Capture the cell that displays the provided text and extract its [X, Y] central coordinate. 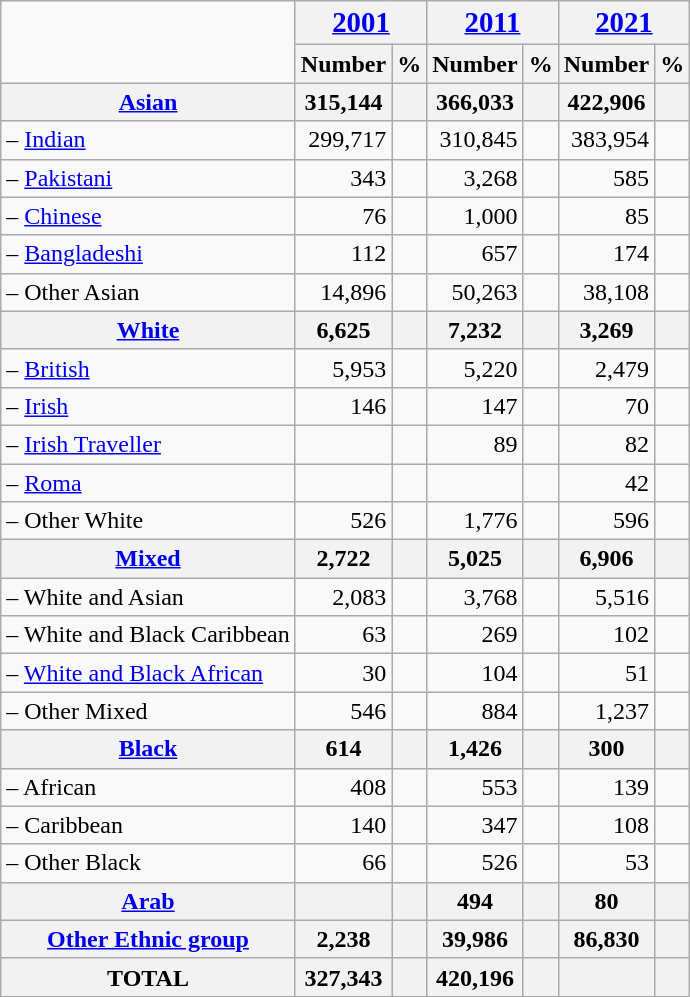
174 [606, 254]
3,269 [606, 330]
Other Ethnic group [148, 939]
299,717 [343, 140]
884 [475, 711]
3,768 [475, 597]
5,516 [606, 597]
– Irish [148, 406]
5,220 [475, 368]
7,232 [475, 330]
– White and Black Caribbean [148, 635]
Arab [148, 901]
82 [606, 444]
53 [606, 863]
366,033 [475, 102]
– White and Black African [148, 673]
494 [475, 901]
66 [343, 863]
Black [148, 749]
408 [343, 787]
300 [606, 749]
5,025 [475, 559]
– African [148, 787]
– Caribbean [148, 825]
39,986 [475, 939]
85 [606, 216]
1,000 [475, 216]
269 [475, 635]
42 [606, 483]
140 [343, 825]
– Chinese [148, 216]
310,845 [475, 140]
89 [475, 444]
TOTAL [148, 977]
70 [606, 406]
614 [343, 749]
– Other Black [148, 863]
1,237 [606, 711]
104 [475, 673]
139 [606, 787]
2021 [624, 23]
347 [475, 825]
– Other Asian [148, 292]
2,238 [343, 939]
585 [606, 178]
14,896 [343, 292]
546 [343, 711]
327,343 [343, 977]
51 [606, 673]
– Roma [148, 483]
2,479 [606, 368]
38,108 [606, 292]
86,830 [606, 939]
Mixed [148, 559]
– Bangladeshi [148, 254]
Asian [148, 102]
2011 [492, 23]
30 [343, 673]
2,083 [343, 597]
147 [475, 406]
553 [475, 787]
108 [606, 825]
2,722 [343, 559]
– Indian [148, 140]
– Other Mixed [148, 711]
6,625 [343, 330]
76 [343, 216]
383,954 [606, 140]
– Irish Traveller [148, 444]
80 [606, 901]
112 [343, 254]
5,953 [343, 368]
– Other White [148, 521]
– Pakistani [148, 178]
White [148, 330]
6,906 [606, 559]
2001 [360, 23]
1,426 [475, 749]
102 [606, 635]
– White and Asian [148, 597]
343 [343, 178]
315,144 [343, 102]
657 [475, 254]
420,196 [475, 977]
50,263 [475, 292]
596 [606, 521]
422,906 [606, 102]
63 [343, 635]
3,268 [475, 178]
1,776 [475, 521]
– British [148, 368]
146 [343, 406]
